Identify which cell holds the provided text, then report its (X, Y) central coordinate. 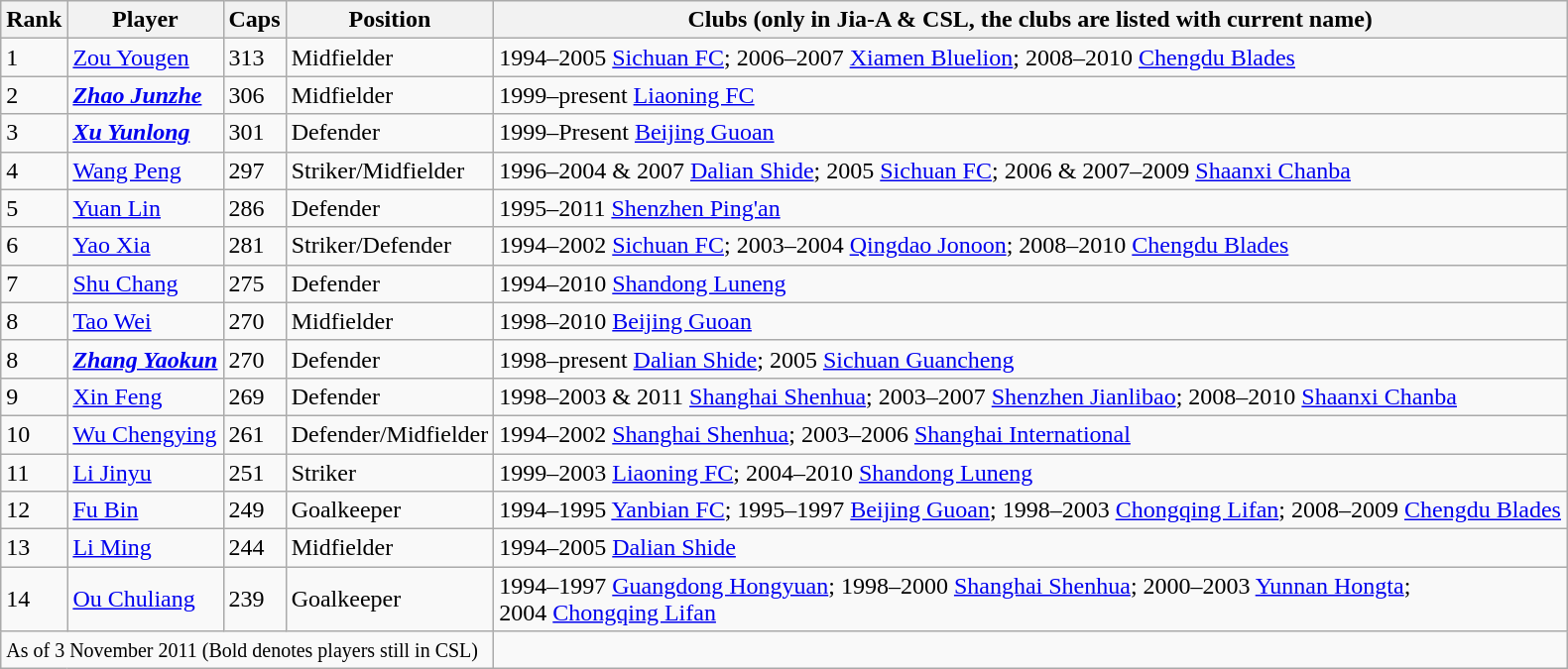
2 (34, 95)
Striker (390, 473)
1998–present Dalian Shide; 2005 Sichuan Guancheng (1030, 359)
Yuan Lin (145, 208)
1996–2004 & 2007 Dalian Shide; 2005 Sichuan FC; 2006 & 2007–2009 Shaanxi Chanba (1030, 170)
275 (254, 283)
261 (254, 434)
Yao Xia (145, 246)
Defender/Midfielder (390, 434)
13 (34, 548)
1998–2010 Beijing Guoan (1030, 321)
1994–1995 Yanbian FC; 1995–1997 Beijing Guoan; 1998–2003 Chongqing Lifan; 2008–2009 Chengdu Blades (1030, 510)
1998–2003 & 2011 Shanghai Shenhua; 2003–2007 Shenzhen Jianlibao; 2008–2010 Shaanxi Chanba (1030, 396)
Xu Yunlong (145, 133)
12 (34, 510)
Li Jinyu (145, 473)
269 (254, 396)
Striker/Midfielder (390, 170)
1995–2011 Shenzhen Ping'an (1030, 208)
251 (254, 473)
1994–2010 Shandong Luneng (1030, 283)
Wang Peng (145, 170)
297 (254, 170)
1994–1997 Guangdong Hongyuan; 1998–2000 Shanghai Shenhua; 2000–2003 Yunnan Hongta; 2004 Chongqing Lifan (1030, 599)
11 (34, 473)
10 (34, 434)
281 (254, 246)
Wu Chengying (145, 434)
249 (254, 510)
5 (34, 208)
Clubs (only in Jia-A & CSL, the clubs are listed with current name) (1030, 20)
1999–2003 Liaoning FC; 2004–2010 Shandong Luneng (1030, 473)
7 (34, 283)
1999–Present Beijing Guoan (1030, 133)
Li Ming (145, 548)
1 (34, 57)
286 (254, 208)
14 (34, 599)
Position (390, 20)
1994–2005 Sichuan FC; 2006–2007 Xiamen Bluelion; 2008–2010 Chengdu Blades (1030, 57)
3 (34, 133)
244 (254, 548)
Zou Yougen (145, 57)
Shu Chang (145, 283)
239 (254, 599)
Ou Chuliang (145, 599)
1994–2002 Sichuan FC; 2003–2004 Qingdao Jonoon; 2008–2010 Chengdu Blades (1030, 246)
Zhang Yaokun (145, 359)
306 (254, 95)
1994–2002 Shanghai Shenhua; 2003–2006 Shanghai International (1030, 434)
Striker/Defender (390, 246)
4 (34, 170)
301 (254, 133)
Zhao Junzhe (145, 95)
Caps (254, 20)
6 (34, 246)
1994–2005 Dalian Shide (1030, 548)
Rank (34, 20)
313 (254, 57)
Player (145, 20)
Tao Wei (145, 321)
9 (34, 396)
As of 3 November 2011 (Bold denotes players still in CSL) (248, 650)
1999–present Liaoning FC (1030, 95)
Xin Feng (145, 396)
Fu Bin (145, 510)
